Extract the [X, Y] coordinate from the center of the cell holding the provided text.  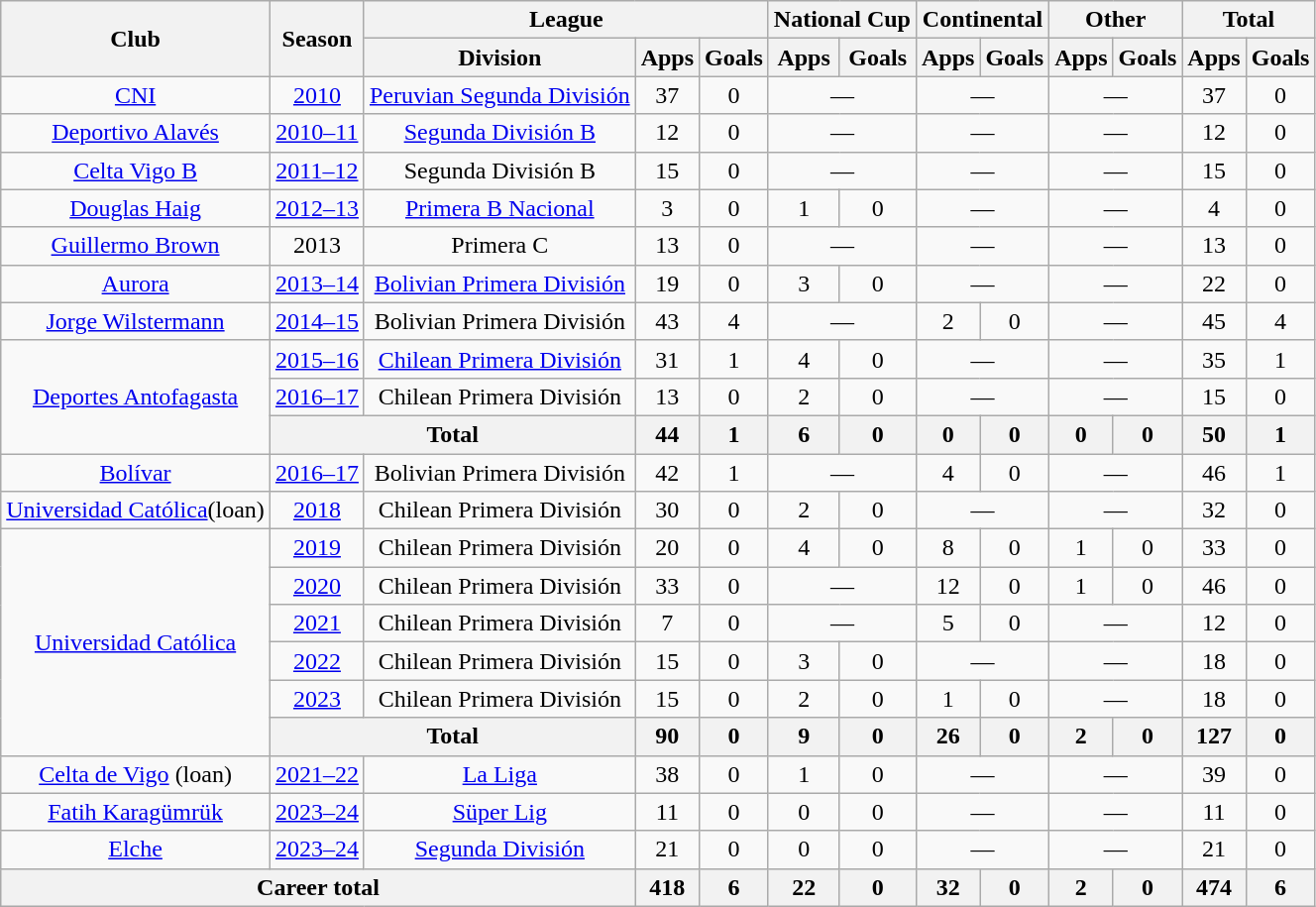
Deportivo Alavés [136, 133]
19 [667, 283]
474 [1214, 887]
Club [136, 39]
Universidad Católica(loan) [136, 510]
5 [947, 624]
2021–22 [317, 774]
League [566, 20]
2013 [317, 246]
Süper Lig [499, 812]
Jorge Wilstermann [136, 321]
20 [667, 548]
2014–15 [317, 321]
Peruvian Segunda División [499, 95]
2010–11 [317, 133]
Aurora [136, 283]
2023 [317, 699]
Guillermo Brown [136, 246]
2011–12 [317, 170]
La Liga [499, 774]
35 [1214, 359]
Celta de Vigo (loan) [136, 774]
90 [667, 737]
42 [667, 473]
Elche [136, 850]
Season [317, 39]
Other [1116, 20]
50 [1214, 434]
8 [947, 548]
7 [667, 624]
2021 [317, 624]
Segunda División [499, 850]
Universidad Católica [136, 642]
2018 [317, 510]
Continental [982, 20]
Douglas Haig [136, 208]
418 [667, 887]
9 [804, 737]
2013–14 [317, 283]
39 [1214, 774]
Primera C [499, 246]
Celta Vigo B [136, 170]
Fatih Karagümrük [136, 812]
2022 [317, 661]
45 [1214, 321]
Bolívar [136, 473]
31 [667, 359]
38 [667, 774]
43 [667, 321]
2012–13 [317, 208]
2015–16 [317, 359]
26 [947, 737]
2010 [317, 95]
44 [667, 434]
National Cup [842, 20]
127 [1214, 737]
Career total [318, 887]
30 [667, 510]
2020 [317, 586]
Deportes Antofagasta [136, 397]
Primera B Nacional [499, 208]
2019 [317, 548]
Division [499, 57]
CNI [136, 95]
